Search for the cell housing the specified text and yield its (x, y) center coordinate. 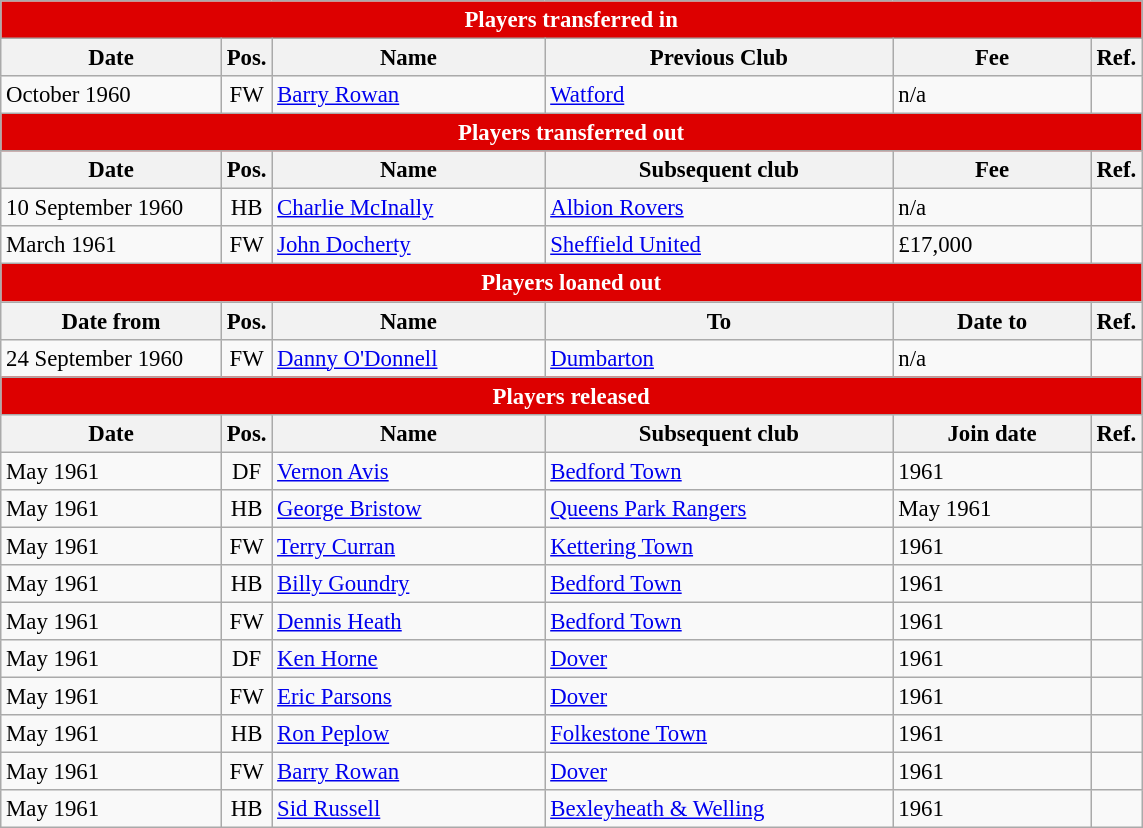
Charlie McInally (408, 208)
Eric Parsons (408, 697)
Dumbarton (719, 358)
Previous Club (719, 58)
Terry Curran (408, 546)
Billy Goundry (408, 584)
John Docherty (408, 245)
Sid Russell (408, 809)
Vernon Avis (408, 471)
24 September 1960 (112, 358)
Albion Rovers (719, 208)
Danny O'Donnell (408, 358)
Dennis Heath (408, 621)
£17,000 (992, 245)
George Bristow (408, 509)
March 1961 (112, 245)
October 1960 (112, 95)
To (719, 321)
Watford (719, 95)
Date to (992, 321)
Date from (112, 321)
Players transferred out (572, 133)
10 September 1960 (112, 208)
Folkestone Town (719, 734)
Kettering Town (719, 546)
Players transferred in (572, 20)
Queens Park Rangers (719, 509)
Sheffield United (719, 245)
Ron Peplow (408, 734)
Players released (572, 396)
Players loaned out (572, 283)
Ken Horne (408, 659)
Join date (992, 433)
Bexleyheath & Welling (719, 809)
